Capture the cell that displays the provided text and extract its [X, Y] central coordinate. 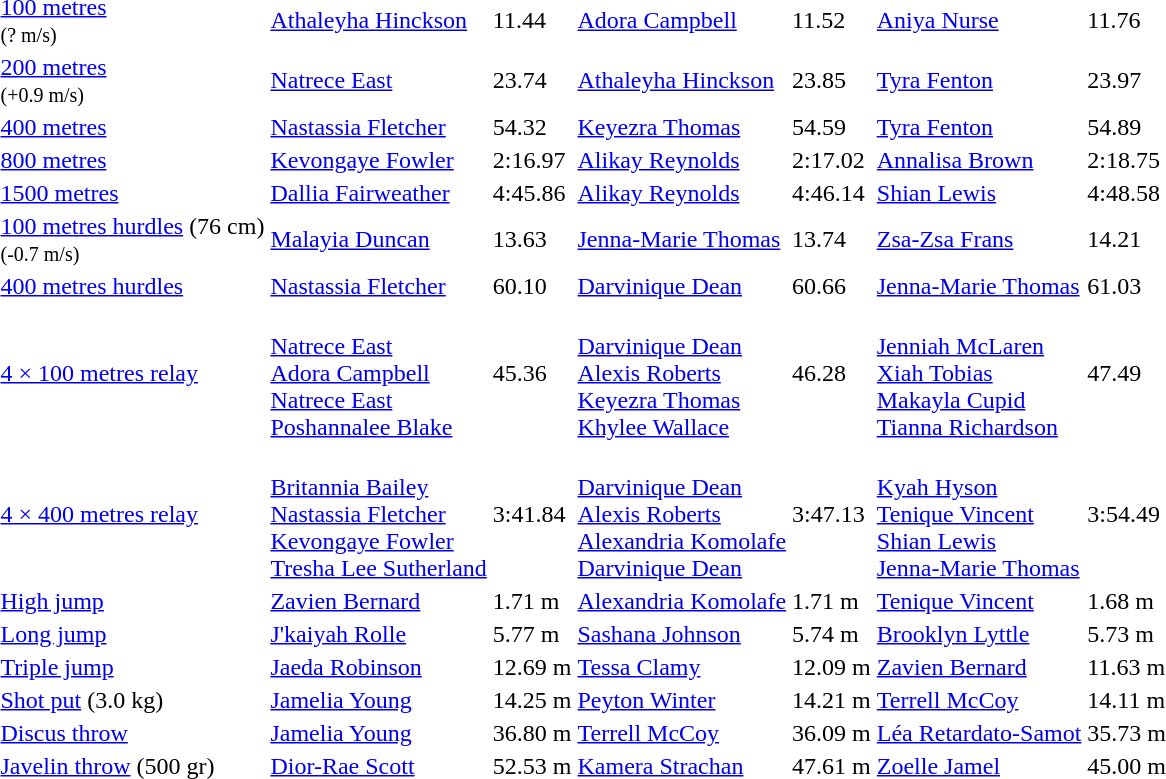
36.09 m [832, 733]
5.77 m [532, 634]
Athaleyha Hinckson [682, 80]
Shian Lewis [979, 193]
Jaeda Robinson [378, 667]
23.74 [532, 80]
60.10 [532, 286]
Darvinique DeanAlexis RobertsKeyezra ThomasKhylee Wallace [682, 373]
12.69 m [532, 667]
2:16.97 [532, 160]
Keyezra Thomas [682, 127]
Dallia Fairweather [378, 193]
Peyton Winter [682, 700]
Natrece East [378, 80]
14.21 m [832, 700]
Tenique Vincent [979, 601]
Zsa-Zsa Frans [979, 240]
5.74 m [832, 634]
Britannia BaileyNastassia FletcherKevongaye FowlerTresha Lee Sutherland [378, 514]
4:46.14 [832, 193]
Kevongaye Fowler [378, 160]
4:45.86 [532, 193]
46.28 [832, 373]
Alexandria Komolafe [682, 601]
13.74 [832, 240]
Sashana Johnson [682, 634]
Annalisa Brown [979, 160]
12.09 m [832, 667]
Darvinique Dean [682, 286]
Brooklyn Lyttle [979, 634]
54.32 [532, 127]
36.80 m [532, 733]
3:41.84 [532, 514]
13.63 [532, 240]
Jenniah McLarenXiah TobiasMakayla CupidTianna Richardson [979, 373]
J'kaiyah Rolle [378, 634]
45.36 [532, 373]
23.85 [832, 80]
54.59 [832, 127]
3:47.13 [832, 514]
Natrece EastAdora CampbellNatrece EastPoshannalee Blake [378, 373]
Léa Retardato-Samot [979, 733]
60.66 [832, 286]
Malayia Duncan [378, 240]
Kyah HysonTenique VincentShian LewisJenna-Marie Thomas [979, 514]
Tessa Clamy [682, 667]
2:17.02 [832, 160]
Darvinique DeanAlexis RobertsAlexandria KomolafeDarvinique Dean [682, 514]
14.25 m [532, 700]
